Search for the cell housing the specified text and yield its [x, y] center coordinate. 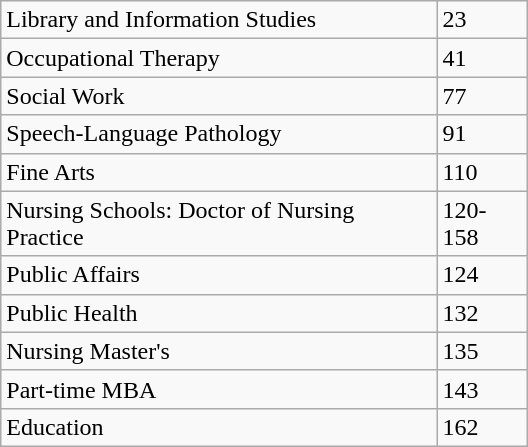
Occupational Therapy [219, 58]
23 [482, 20]
135 [482, 351]
41 [482, 58]
Speech-Language Pathology [219, 134]
Nursing Master's [219, 351]
Nursing Schools: Doctor of Nursing Practice [219, 224]
91 [482, 134]
Public Affairs [219, 275]
Part-time MBA [219, 389]
Library and Information Studies [219, 20]
120-158 [482, 224]
132 [482, 313]
Social Work [219, 96]
143 [482, 389]
Public Health [219, 313]
Education [219, 427]
Fine Arts [219, 172]
77 [482, 96]
124 [482, 275]
162 [482, 427]
110 [482, 172]
